Find where the given text appears and provide that cell's center as [X, Y] coordinate. 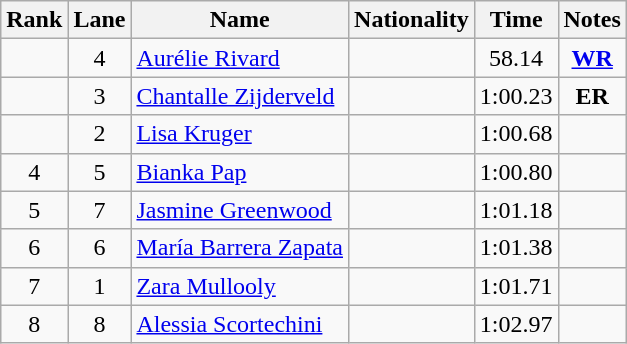
WR [592, 58]
1 [100, 286]
58.14 [516, 58]
Lisa Kruger [240, 134]
Alessia Scortechini [240, 324]
Bianka Pap [240, 172]
1:00.68 [516, 134]
Time [516, 20]
1:00.23 [516, 96]
Rank [34, 20]
Jasmine Greenwood [240, 210]
1:02.97 [516, 324]
Notes [592, 20]
1:01.38 [516, 248]
Chantalle Zijderveld [240, 96]
1:01.71 [516, 286]
3 [100, 96]
1:01.18 [516, 210]
2 [100, 134]
Zara Mullooly [240, 286]
María Barrera Zapata [240, 248]
Aurélie Rivard [240, 58]
1:00.80 [516, 172]
Nationality [412, 20]
Name [240, 20]
ER [592, 96]
Lane [100, 20]
